Capture the cell that displays the provided text and extract its [X, Y] central coordinate. 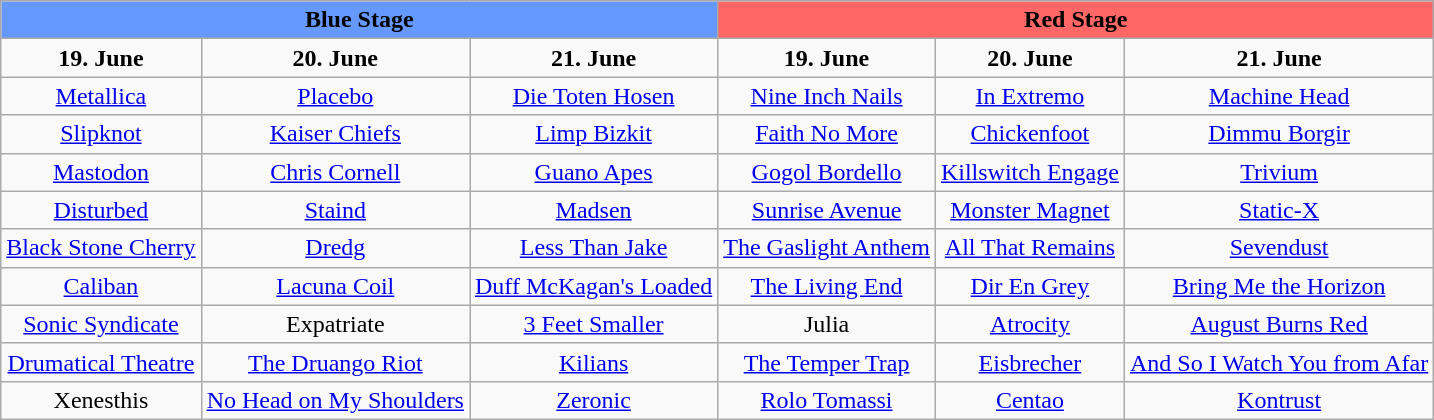
Guano Apes [594, 172]
Caliban [101, 286]
Slipknot [101, 134]
The Gaslight Anthem [827, 248]
In Extremo [1030, 96]
Dredg [335, 248]
Trivium [1278, 172]
Xenesthis [101, 400]
Julia [827, 324]
August Burns Red [1278, 324]
Madsen [594, 210]
Centao [1030, 400]
Bring Me the Horizon [1278, 286]
Black Stone Cherry [101, 248]
Dimmu Borgir [1278, 134]
And So I Watch You from Afar [1278, 362]
Lacuna Coil [335, 286]
Monster Magnet [1030, 210]
The Living End [827, 286]
Rolo Tomassi [827, 400]
Static-X [1278, 210]
Chickenfoot [1030, 134]
Metallica [101, 96]
Expatriate [335, 324]
Nine Inch Nails [827, 96]
Limp Bizkit [594, 134]
Duff McKagan's Loaded [594, 286]
3 Feet Smaller [594, 324]
Drumatical Theatre [101, 362]
Kilians [594, 362]
Sonic Syndicate [101, 324]
The Temper Trap [827, 362]
Sevendust [1278, 248]
Red Stage [1076, 20]
Die Toten Hosen [594, 96]
Dir En Grey [1030, 286]
Atrocity [1030, 324]
Faith No More [827, 134]
No Head on My Shoulders [335, 400]
Gogol Bordello [827, 172]
Staind [335, 210]
Kaiser Chiefs [335, 134]
All That Remains [1030, 248]
Blue Stage [360, 20]
Less Than Jake [594, 248]
Chris Cornell [335, 172]
The Druango Riot [335, 362]
Disturbed [101, 210]
Kontrust [1278, 400]
Placebo [335, 96]
Sunrise Avenue [827, 210]
Machine Head [1278, 96]
Mastodon [101, 172]
Eisbrecher [1030, 362]
Zeronic [594, 400]
Killswitch Engage [1030, 172]
